Determine the (X, Y) coordinate at the center of the cell enclosing the given text.  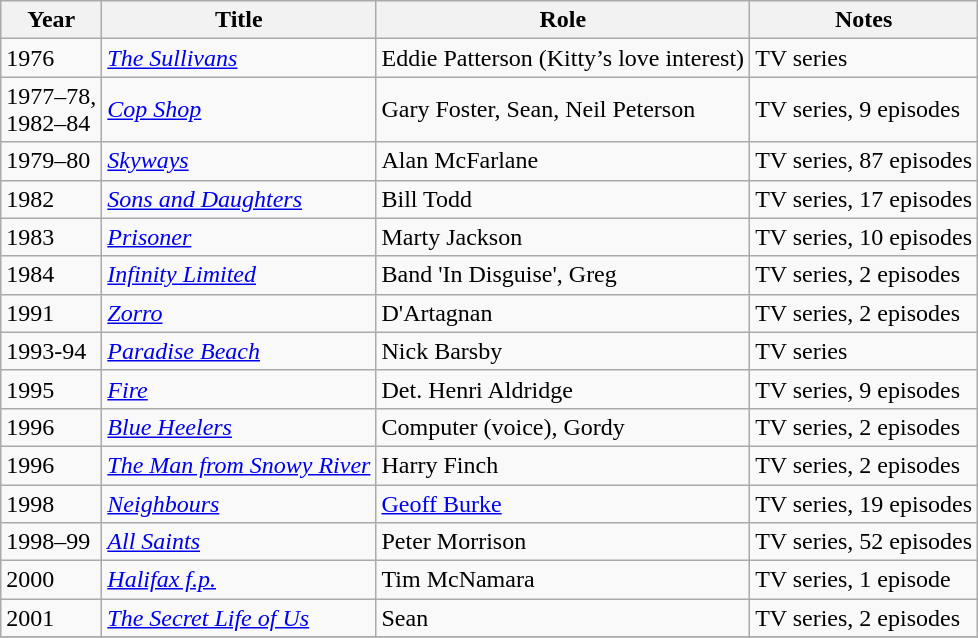
Zorro (239, 313)
Geoff Burke (563, 503)
1984 (52, 275)
Blue Heelers (239, 427)
1998–99 (52, 542)
The Secret Life of Us (239, 618)
Neighbours (239, 503)
Notes (864, 20)
2001 (52, 618)
Tim McNamara (563, 580)
The Man from Snowy River (239, 465)
Infinity Limited (239, 275)
Halifax f.p. (239, 580)
1993-94 (52, 351)
Band 'In Disguise', Greg (563, 275)
TV series, 87 episodes (864, 161)
The Sullivans (239, 58)
Year (52, 20)
Det. Henri Aldridge (563, 389)
Role (563, 20)
Sean (563, 618)
TV series, 52 episodes (864, 542)
Peter Morrison (563, 542)
Marty Jackson (563, 237)
Bill Todd (563, 199)
1991 (52, 313)
Sons and Daughters (239, 199)
TV series, 10 episodes (864, 237)
Gary Foster, Sean, Neil Peterson (563, 110)
Nick Barsby (563, 351)
1977–78,1982–84 (52, 110)
All Saints (239, 542)
Paradise Beach (239, 351)
1982 (52, 199)
1976 (52, 58)
Computer (voice), Gordy (563, 427)
1979–80 (52, 161)
Fire (239, 389)
TV series, 17 episodes (864, 199)
Title (239, 20)
Harry Finch (563, 465)
2000 (52, 580)
Skyways (239, 161)
1995 (52, 389)
TV series, 1 episode (864, 580)
1998 (52, 503)
TV series, 19 episodes (864, 503)
Alan McFarlane (563, 161)
Prisoner (239, 237)
1983 (52, 237)
Cop Shop (239, 110)
D'Artagnan (563, 313)
Eddie Patterson (Kitty’s love interest) (563, 58)
